Provide the (X, Y) coordinate of the cell's center where the given text is located.  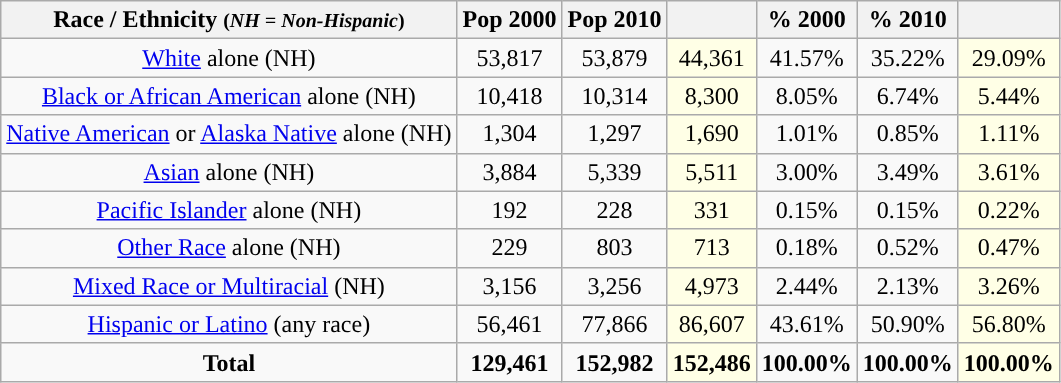
Pacific Islander alone (NH) (229, 210)
Mixed Race or Multiracial (NH) (229, 286)
152,486 (712, 362)
192 (510, 210)
50.90% (908, 324)
29.09% (1008, 58)
0.18% (806, 248)
Pop 2000 (510, 20)
3.61% (1008, 172)
Total (229, 362)
5,511 (712, 172)
3,156 (510, 286)
229 (510, 248)
5.44% (1008, 96)
% 2010 (908, 20)
0.85% (908, 134)
White alone (NH) (229, 58)
56,461 (510, 324)
41.57% (806, 58)
35.22% (908, 58)
Native American or Alaska Native alone (NH) (229, 134)
1.11% (1008, 134)
1,297 (614, 134)
0.52% (908, 248)
53,817 (510, 58)
Hispanic or Latino (any race) (229, 324)
3,256 (614, 286)
10,314 (614, 96)
331 (712, 210)
86,607 (712, 324)
1.01% (806, 134)
129,461 (510, 362)
43.61% (806, 324)
713 (712, 248)
3.26% (1008, 286)
8.05% (806, 96)
Black or African American alone (NH) (229, 96)
77,866 (614, 324)
0.47% (1008, 248)
3.49% (908, 172)
Pop 2010 (614, 20)
1,690 (712, 134)
1,304 (510, 134)
228 (614, 210)
152,982 (614, 362)
Race / Ethnicity (NH = Non-Hispanic) (229, 20)
Asian alone (NH) (229, 172)
2.44% (806, 286)
% 2000 (806, 20)
6.74% (908, 96)
5,339 (614, 172)
10,418 (510, 96)
8,300 (712, 96)
53,879 (614, 58)
44,361 (712, 58)
56.80% (1008, 324)
0.22% (1008, 210)
3,884 (510, 172)
Other Race alone (NH) (229, 248)
3.00% (806, 172)
4,973 (712, 286)
2.13% (908, 286)
803 (614, 248)
